Identify which cell holds the provided text, then report its (X, Y) central coordinate. 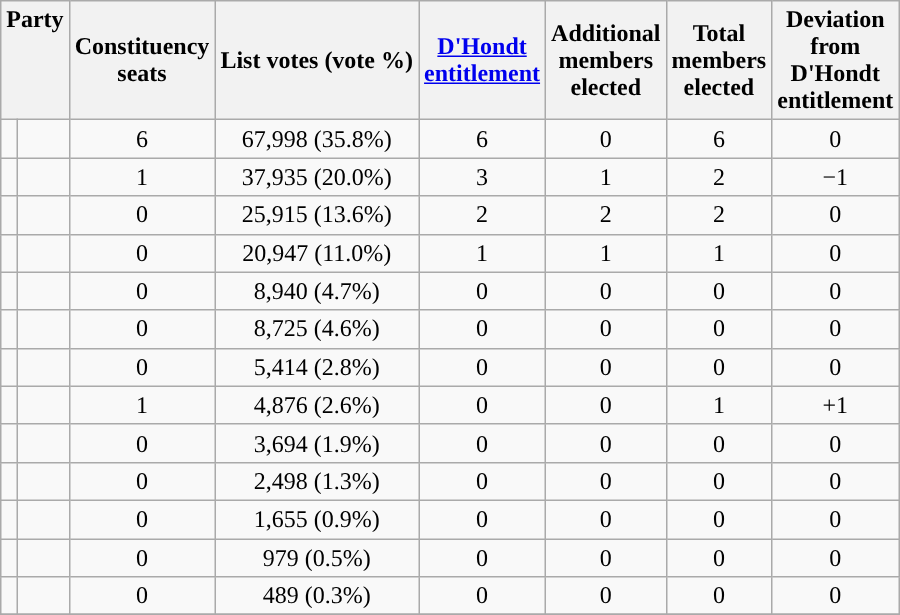
8,725 (4.6%) (317, 329)
−1 (836, 177)
Additionalmemberselected (606, 60)
25,915 (13.6%) (317, 215)
20,947 (11.0%) (317, 253)
3 (482, 177)
67,998 (35.8%) (317, 139)
8,940 (4.7%) (317, 291)
5,414 (2.8%) (317, 367)
Totalmemberselected (719, 60)
List votes (vote %) (317, 60)
Constituencyseats (142, 60)
Party (35, 60)
37,935 (20.0%) (317, 177)
1,655 (0.9%) (317, 519)
4,876 (2.6%) (317, 405)
489 (0.3%) (317, 596)
+1 (836, 405)
3,694 (1.9%) (317, 443)
979 (0.5%) (317, 557)
DeviationfromD'Hondtentitlement (836, 60)
2,498 (1.3%) (317, 481)
D'Hondtentitlement (482, 60)
